Identify which cell holds the provided text, then report its [X, Y] central coordinate. 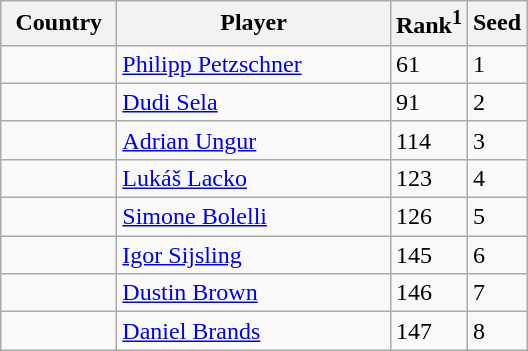
Igor Sijsling [254, 255]
Daniel Brands [254, 331]
123 [428, 178]
147 [428, 331]
Seed [496, 24]
Player [254, 24]
145 [428, 255]
114 [428, 140]
Philipp Petzschner [254, 64]
91 [428, 102]
Rank1 [428, 24]
Dudi Sela [254, 102]
7 [496, 293]
61 [428, 64]
1 [496, 64]
5 [496, 217]
2 [496, 102]
Lukáš Lacko [254, 178]
3 [496, 140]
Country [59, 24]
6 [496, 255]
126 [428, 217]
Simone Bolelli [254, 217]
146 [428, 293]
8 [496, 331]
Adrian Ungur [254, 140]
4 [496, 178]
Dustin Brown [254, 293]
